Provide the (x, y) coordinate of the cell's center where the given text is located.  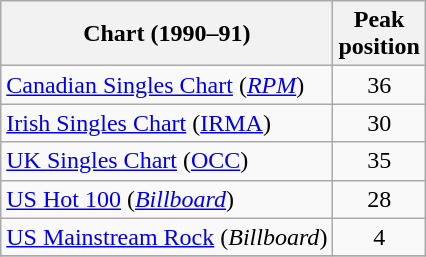
Chart (1990–91) (167, 34)
28 (379, 199)
30 (379, 123)
35 (379, 161)
US Mainstream Rock (Billboard) (167, 237)
Canadian Singles Chart (RPM) (167, 85)
US Hot 100 (Billboard) (167, 199)
UK Singles Chart (OCC) (167, 161)
4 (379, 237)
Peakposition (379, 34)
Irish Singles Chart (IRMA) (167, 123)
36 (379, 85)
